Locate the cell with the specified text and output its (x, y) center coordinate. 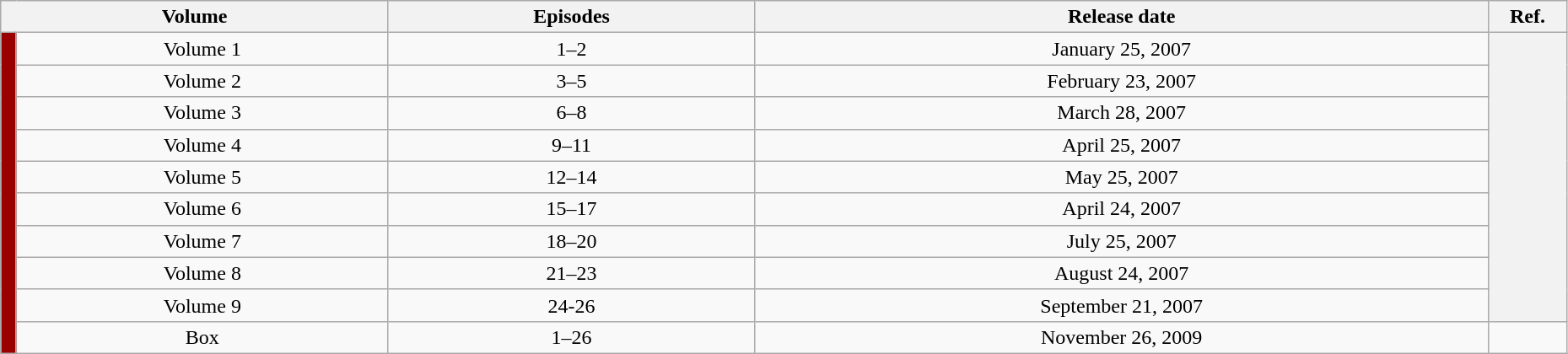
Volume 8 (202, 273)
Volume 1 (202, 49)
18–20 (571, 241)
15–17 (571, 209)
July 25, 2007 (1122, 241)
April 25, 2007 (1122, 145)
21–23 (571, 273)
12–14 (571, 177)
24-26 (571, 305)
Release date (1122, 17)
Volume (195, 17)
Volume 7 (202, 241)
November 26, 2009 (1122, 337)
February 23, 2007 (1122, 81)
1–26 (571, 337)
September 21, 2007 (1122, 305)
Box (202, 337)
9–11 (571, 145)
March 28, 2007 (1122, 113)
6–8 (571, 113)
April 24, 2007 (1122, 209)
Episodes (571, 17)
Volume 9 (202, 305)
Volume 4 (202, 145)
3–5 (571, 81)
May 25, 2007 (1122, 177)
August 24, 2007 (1122, 273)
Volume 6 (202, 209)
Ref. (1528, 17)
1–2 (571, 49)
January 25, 2007 (1122, 49)
Volume 5 (202, 177)
Volume 3 (202, 113)
Volume 2 (202, 81)
